Provide the (x, y) coordinate of the cell's center where the given text is located.  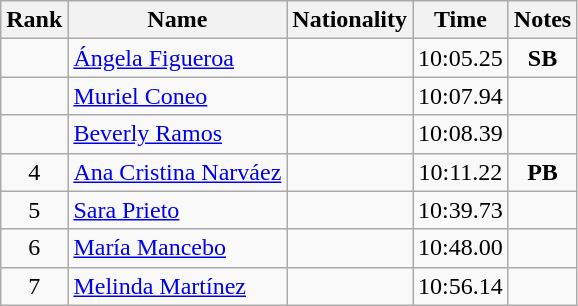
PB (542, 172)
SB (542, 58)
Notes (542, 20)
Melinda Martínez (178, 286)
10:08.39 (461, 134)
María Mancebo (178, 248)
Muriel Coneo (178, 96)
7 (34, 286)
Beverly Ramos (178, 134)
10:39.73 (461, 210)
10:11.22 (461, 172)
Nationality (350, 20)
Name (178, 20)
10:56.14 (461, 286)
Ana Cristina Narváez (178, 172)
4 (34, 172)
Ángela Figueroa (178, 58)
Sara Prieto (178, 210)
10:05.25 (461, 58)
5 (34, 210)
10:07.94 (461, 96)
10:48.00 (461, 248)
Time (461, 20)
Rank (34, 20)
6 (34, 248)
